Pinpoint the cell where the given text exists, returning its (X, Y) midpoint coordinate. 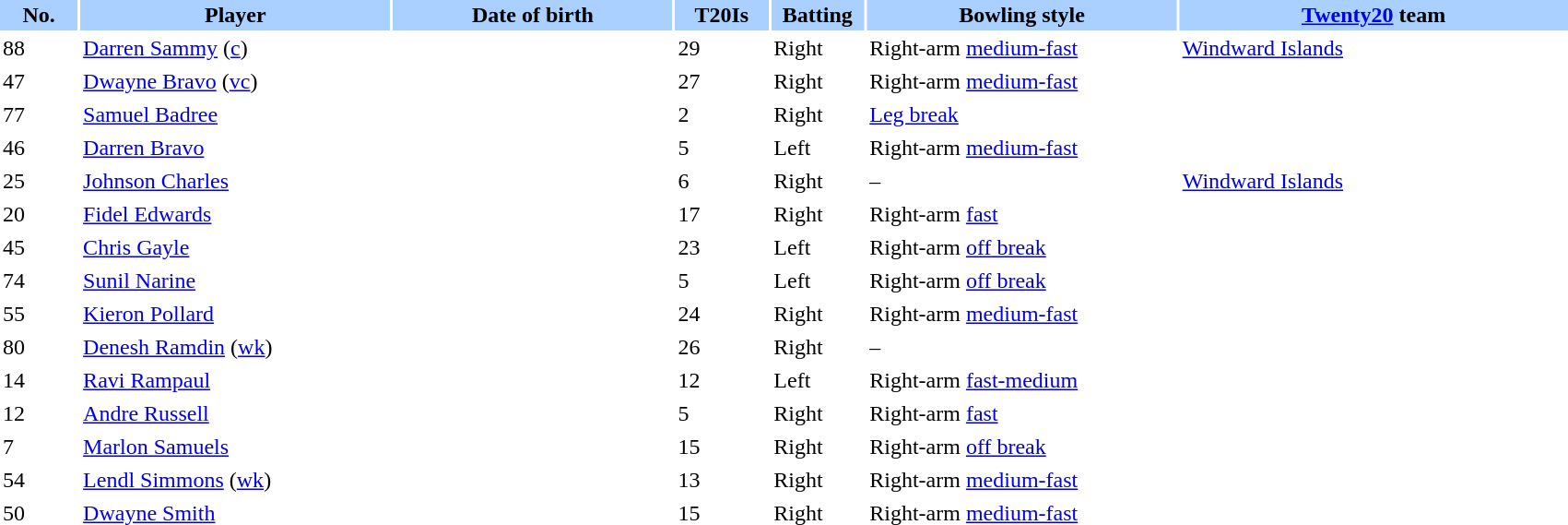
24 (721, 314)
15 (721, 447)
Kieron Pollard (235, 314)
Fidel Edwards (235, 214)
Leg break (1021, 114)
54 (39, 480)
Lendl Simmons (wk) (235, 480)
29 (721, 48)
17 (721, 214)
Darren Bravo (235, 148)
Andre Russell (235, 413)
Bowling style (1021, 15)
47 (39, 81)
Batting (817, 15)
Denesh Ramdin (wk) (235, 347)
Sunil Narine (235, 280)
55 (39, 314)
2 (721, 114)
77 (39, 114)
26 (721, 347)
Marlon Samuels (235, 447)
Samuel Badree (235, 114)
20 (39, 214)
Date of birth (533, 15)
No. (39, 15)
T20Is (721, 15)
Darren Sammy (c) (235, 48)
88 (39, 48)
Twenty20 team (1373, 15)
74 (39, 280)
13 (721, 480)
6 (721, 181)
80 (39, 347)
Chris Gayle (235, 247)
7 (39, 447)
23 (721, 247)
25 (39, 181)
14 (39, 380)
Player (235, 15)
Right-arm fast-medium (1021, 380)
46 (39, 148)
27 (721, 81)
Dwayne Bravo (vc) (235, 81)
45 (39, 247)
Ravi Rampaul (235, 380)
Johnson Charles (235, 181)
